Return the [X, Y] coordinate for the center point of the cell that contains the specified text.  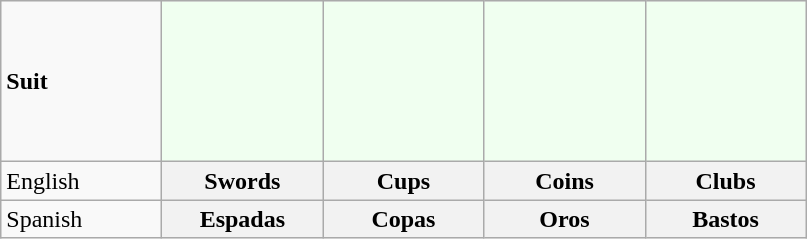
Clubs [726, 181]
Espadas [242, 219]
Oros [564, 219]
Coins [564, 181]
Bastos [726, 219]
Suit [82, 82]
Spanish [82, 219]
Copas [404, 219]
Cups [404, 181]
English [82, 181]
Swords [242, 181]
